For the text-containing cell, return its midpoint in (X, Y) coordinate format. 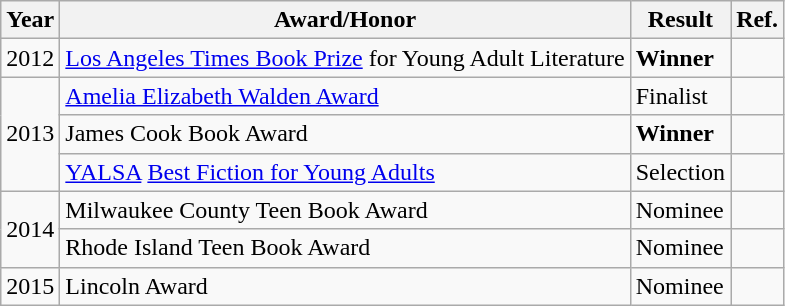
Result (680, 20)
James Cook Book Award (345, 134)
2015 (30, 286)
Selection (680, 172)
Los Angeles Times Book Prize for Young Adult Literature (345, 58)
2012 (30, 58)
Ref. (758, 20)
Finalist (680, 96)
Amelia Elizabeth Walden Award (345, 96)
2013 (30, 134)
Year (30, 20)
Award/Honor (345, 20)
2014 (30, 229)
YALSA Best Fiction for Young Adults (345, 172)
Milwaukee County Teen Book Award (345, 210)
Rhode Island Teen Book Award (345, 248)
Lincoln Award (345, 286)
